From the cell containing the given text, extract its center point as (X, Y) coordinate. 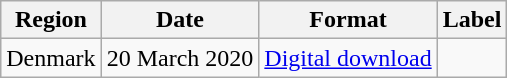
20 March 2020 (180, 58)
Digital download (348, 58)
Label (472, 20)
Denmark (51, 58)
Format (348, 20)
Date (180, 20)
Region (51, 20)
